From the cell containing the given text, extract its center point as [x, y] coordinate. 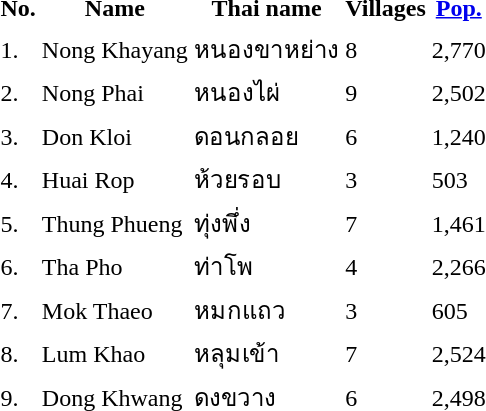
Nong Phai [114, 92]
Mok Thaeo [114, 310]
หลุมเข้า [266, 354]
Tha Pho [114, 266]
ดอนกลอย [266, 136]
หนองขาหย่าง [266, 49]
Lum Khao [114, 354]
ทุ่งพึ่ง [266, 223]
9 [386, 92]
6 [386, 136]
หนองไผ่ [266, 92]
หมกแถว [266, 310]
Thung Phueng [114, 223]
8 [386, 49]
ห้วยรอบ [266, 180]
4 [386, 266]
Huai Rop [114, 180]
Nong Khayang [114, 49]
ท่าโพ [266, 266]
Don Kloi [114, 136]
